Determine the [X, Y] coordinate at the center of the cell enclosing the given text.  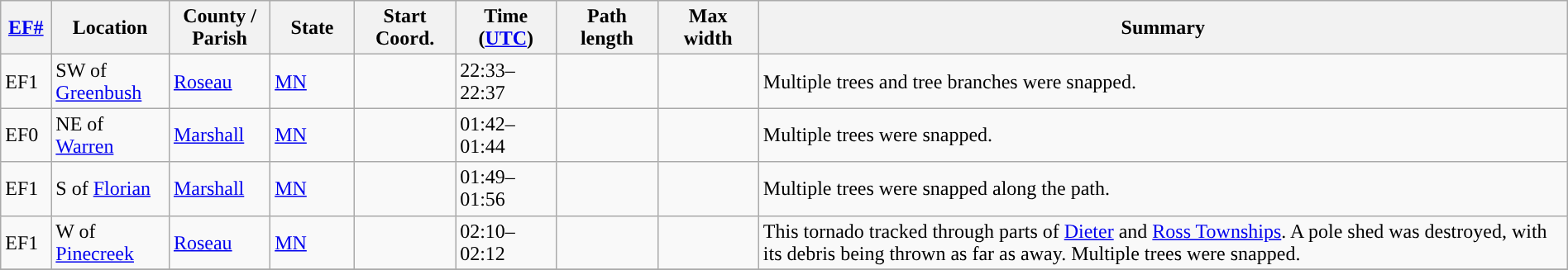
NE of Warren [111, 135]
02:10–02:12 [506, 243]
Multiple trees and tree branches were snapped. [1163, 81]
Start Coord. [404, 28]
State [313, 28]
SW of Greenbush [111, 81]
22:33–22:37 [506, 81]
Max width [708, 28]
Multiple trees were snapped. [1163, 135]
Time (UTC) [506, 28]
Multiple trees were snapped along the path. [1163, 188]
W of Pinecreek [111, 243]
EF0 [26, 135]
Location [111, 28]
01:49–01:56 [506, 188]
Path length [607, 28]
County / Parish [219, 28]
01:42–01:44 [506, 135]
Summary [1163, 28]
EF# [26, 28]
S of Florian [111, 188]
